Find where the given text appears and provide that cell's center as (x, y) coordinate. 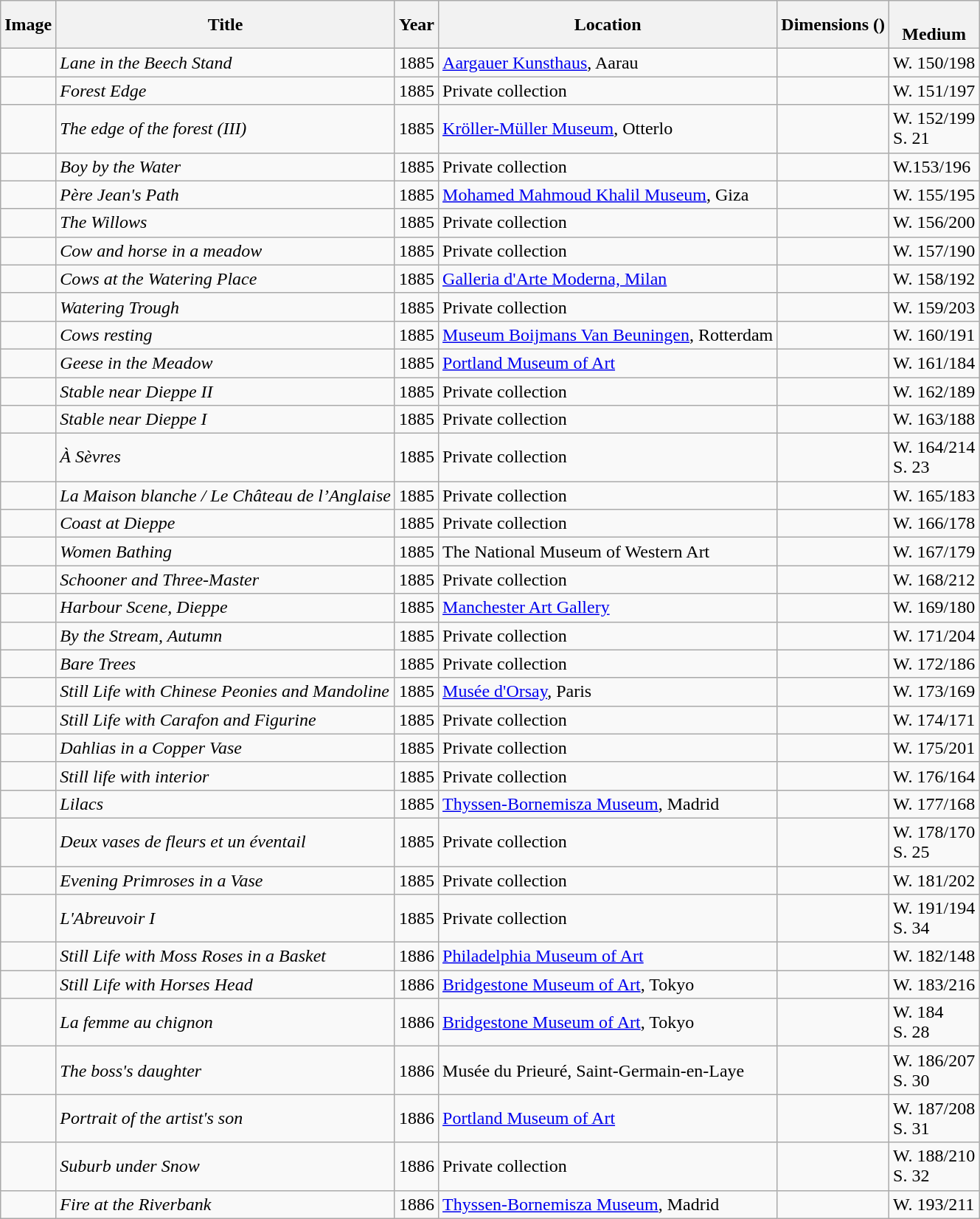
W. 193/211 (934, 1204)
W. 188/210 S. 32 (934, 1167)
W.153/196 (934, 167)
Title (226, 25)
The Willows (226, 223)
Kröller-Müller Museum, Otterlo (608, 128)
Stable near Dieppe II (226, 392)
Medium (934, 25)
W. 186/207S. 30 (934, 1071)
Musée d'Orsay, Paris (608, 692)
Lane in the Beech Stand (226, 63)
W. 156/200 (934, 223)
Fire at the Riverbank (226, 1204)
Harbour Scene, Dieppe (226, 608)
L'Abreuvoir I (226, 919)
Manchester Art Gallery (608, 608)
Geese in the Meadow (226, 363)
Still Life with Moss Roses in a Basket (226, 956)
Evening Primroses in a Vase (226, 880)
Dimensions () (833, 25)
W. 152/199 S. 21 (934, 128)
Schooner and Three-Master (226, 580)
Cows resting (226, 335)
W. 171/204 (934, 636)
Still life with interior (226, 776)
W. 169/180 (934, 608)
Still Life with Horses Head (226, 984)
Cow and horse in a meadow (226, 251)
Stable near Dieppe I (226, 420)
W. 162/189 (934, 392)
À Sèvres (226, 457)
W. 160/191 (934, 335)
The edge of the forest (III) (226, 128)
Image (28, 25)
Lilacs (226, 804)
Deux vases de fleurs et un éventail (226, 842)
Location (608, 25)
W. 173/169 (934, 692)
W. 163/188 (934, 420)
Still Life with Chinese Peonies and Mandoline (226, 692)
W. 158/192 (934, 279)
Year (416, 25)
W. 161/184 (934, 363)
Philadelphia Museum of Art (608, 956)
The boss's daughter (226, 1071)
Forest Edge (226, 91)
By the Stream, Autumn (226, 636)
W. 172/186 (934, 664)
La Maison blanche / Le Château de l’Anglaise (226, 496)
Portrait of the artist's son (226, 1118)
W. 182/148 (934, 956)
W. 164/214 S. 23 (934, 457)
W. 165/183 (934, 496)
Galleria d'Arte Moderna, Milan (608, 279)
W. 177/168 (934, 804)
Boy by the Water (226, 167)
W. 178/170 S. 25 (934, 842)
W. 191/194 S. 34 (934, 919)
W. 184S. 28 (934, 1022)
W. 181/202 (934, 880)
W. 176/164 (934, 776)
Mohamed Mahmoud Khalil Museum, Giza (608, 195)
Suburb under Snow (226, 1167)
W. 167/179 (934, 552)
W. 168/212 (934, 580)
W. 155/195 (934, 195)
Bare Trees (226, 664)
W. 183/216 (934, 984)
W. 187/208S. 31 (934, 1118)
Dahlias in a Copper Vase (226, 748)
Coast at Dieppe (226, 524)
W. 151/197 (934, 91)
The National Museum of Western Art (608, 552)
W. 166/178 (934, 524)
Musée du Prieuré, Saint-Germain-en-Laye (608, 1071)
Museum Boijmans Van Beuningen, Rotterdam (608, 335)
Still Life with Carafon and Figurine (226, 720)
Aargauer Kunsthaus, Aarau (608, 63)
Watering Trough (226, 307)
La femme au chignon (226, 1022)
Women Bathing (226, 552)
Père Jean's Path (226, 195)
W. 150/198 (934, 63)
W. 159/203 (934, 307)
W. 157/190 (934, 251)
W. 174/171 (934, 720)
W. 175/201 (934, 748)
Cows at the Watering Place (226, 279)
